Provide the (x, y) coordinate of the cell's center where the given text is located.  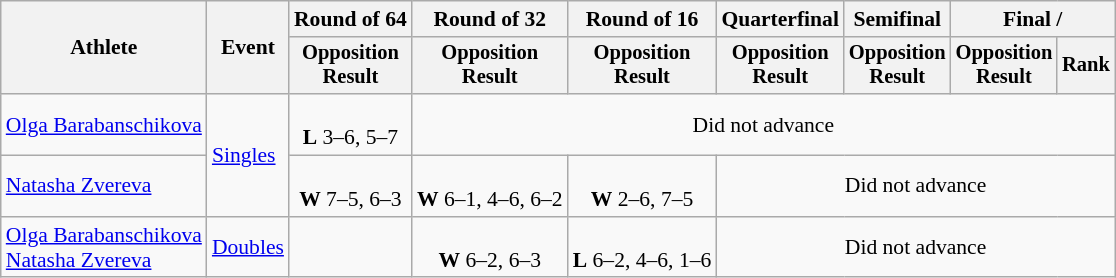
L 3–6, 5–7 (350, 124)
W 6–1, 4–6, 6–2 (490, 186)
W 2–6, 7–5 (642, 186)
W 6–2, 6–3 (490, 248)
Natasha Zvereva (104, 186)
Event (248, 48)
Round of 64 (350, 19)
Quarterfinal (780, 19)
Rank (1086, 66)
Athlete (104, 48)
Olga Barabanschikova (104, 124)
Doubles (248, 248)
L 6–2, 4–6, 1–6 (642, 248)
Singles (248, 155)
Round of 16 (642, 19)
Semifinal (898, 19)
W 7–5, 6–3 (350, 186)
Final / (1033, 19)
Round of 32 (490, 19)
Olga BarabanschikovaNatasha Zvereva (104, 248)
